Detect which cell encompasses the target text, then output its [x, y] center coordinate. 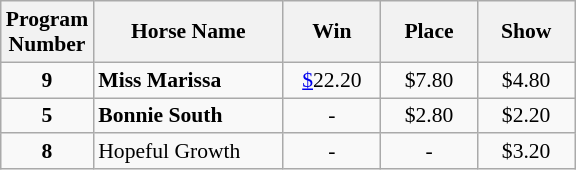
Miss Marissa [188, 80]
Hopeful Growth [188, 152]
$3.20 [526, 152]
Win [332, 32]
8 [47, 152]
$2.20 [526, 116]
Bonnie South [188, 116]
$4.80 [526, 80]
Program Number [47, 32]
$7.80 [428, 80]
$22.20 [332, 80]
Place [428, 32]
Show [526, 32]
Horse Name [188, 32]
$2.80 [428, 116]
5 [47, 116]
9 [47, 80]
